Return [x, y] of the center of cell containing provided text 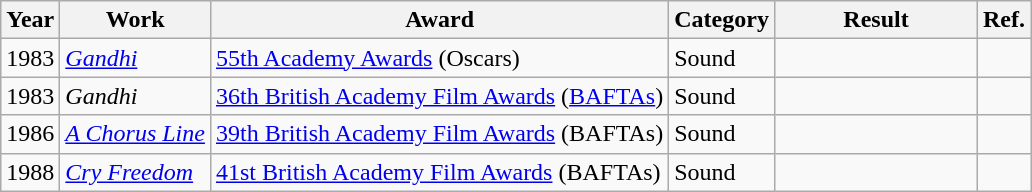
Category [722, 20]
Cry Freedom [136, 172]
Result [876, 20]
36th British Academy Film Awards (BAFTAs) [439, 96]
1988 [30, 172]
Award [439, 20]
1986 [30, 134]
41st British Academy Film Awards (BAFTAs) [439, 172]
Year [30, 20]
Work [136, 20]
39th British Academy Film Awards (BAFTAs) [439, 134]
55th Academy Awards (Oscars) [439, 58]
Ref. [1004, 20]
A Chorus Line [136, 134]
